Determine the [X, Y] coordinate at the center of the cell enclosing the given text.  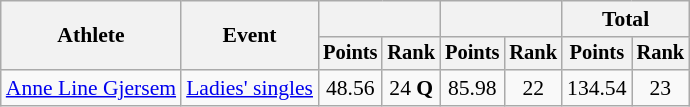
22 [533, 88]
Ladies' singles [250, 88]
23 [661, 88]
48.56 [350, 88]
Event [250, 36]
Anne Line Gjersem [91, 88]
134.54 [596, 88]
85.98 [472, 88]
Total [626, 19]
24 Q [411, 88]
Athlete [91, 36]
